For the text-containing cell, return its midpoint in [x, y] coordinate format. 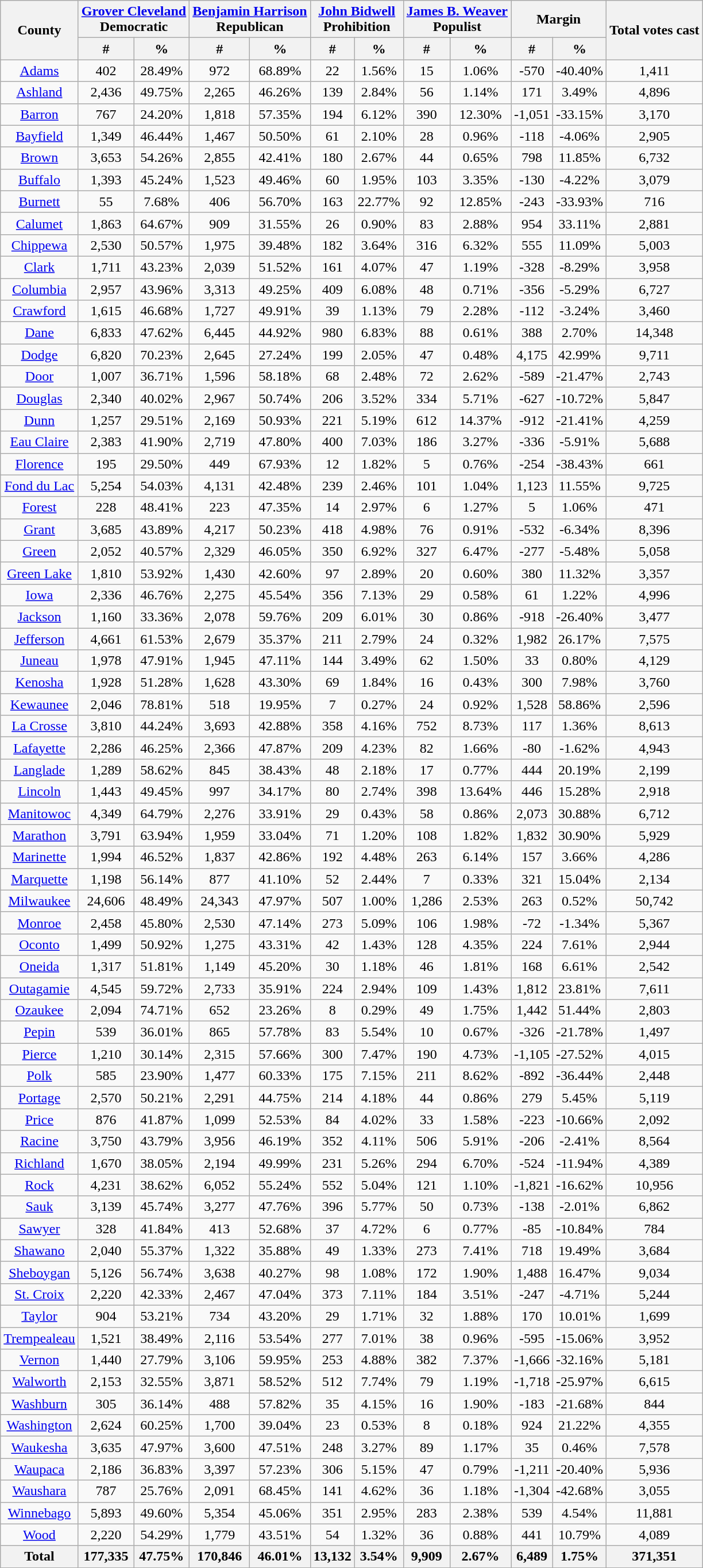
0.88% [480, 1535]
58.62% [162, 770]
30.88% [580, 814]
3,952 [655, 1338]
172 [426, 1272]
2,596 [655, 704]
2,733 [219, 988]
Racine [39, 1141]
4.23% [379, 748]
-42.68% [580, 1491]
23.90% [162, 1076]
144 [332, 661]
98 [332, 1272]
101 [426, 486]
2.95% [379, 1513]
0.79% [480, 1469]
29.51% [162, 420]
2.88% [480, 223]
117 [532, 726]
50 [426, 1207]
County [39, 30]
47.04% [280, 1294]
0.73% [480, 1207]
5.19% [379, 420]
Green Lake [39, 573]
9,711 [655, 355]
58.18% [280, 377]
488 [219, 1404]
35.91% [280, 988]
0.33% [480, 879]
997 [219, 792]
62 [426, 661]
11.85% [580, 158]
Milwaukee [39, 901]
49.60% [162, 1513]
248 [332, 1447]
2,094 [106, 1011]
0.29% [379, 1011]
2.79% [379, 639]
Forest [39, 508]
15 [426, 71]
7.11% [379, 1294]
1,863 [106, 223]
Florence [39, 464]
Brown [39, 158]
Monroe [39, 923]
38.05% [162, 1163]
Marathon [39, 835]
512 [332, 1382]
-1,211 [532, 1469]
0.27% [379, 704]
787 [106, 1491]
2,186 [106, 1469]
1.33% [379, 1250]
Kewaunee [39, 704]
6.14% [480, 857]
-38.43% [580, 464]
42 [332, 944]
2,336 [106, 595]
10 [426, 1032]
-40.40% [580, 71]
518 [219, 704]
5,244 [655, 1294]
1.32% [379, 1535]
49.75% [162, 92]
103 [426, 180]
1,928 [106, 683]
4.15% [379, 1404]
-21.41% [580, 420]
44.24% [162, 726]
39.04% [280, 1426]
1,289 [106, 770]
0.46% [580, 1447]
10,956 [655, 1185]
351 [332, 1513]
1,477 [219, 1076]
68.45% [280, 1491]
6,489 [532, 1557]
-589 [532, 377]
3,079 [655, 180]
2.38% [480, 1513]
Walworth [39, 1382]
51.44% [580, 1011]
7.03% [379, 442]
2,199 [655, 770]
1,596 [219, 377]
3,760 [655, 683]
1.81% [480, 966]
2.74% [379, 792]
43.89% [162, 529]
80 [332, 792]
2,315 [219, 1054]
14 [332, 508]
46.68% [162, 311]
4.48% [379, 857]
43.96% [162, 289]
-183 [532, 1404]
1.13% [379, 311]
0.91% [480, 529]
11,881 [655, 1513]
2,052 [106, 551]
5,254 [106, 486]
33.11% [580, 223]
Waushara [39, 1491]
4.16% [379, 726]
4,231 [106, 1185]
4.72% [379, 1229]
1,727 [219, 311]
Marquette [39, 879]
1,528 [532, 704]
904 [106, 1316]
1,198 [106, 879]
Sauk [39, 1207]
50.57% [162, 245]
Total votes cast [655, 30]
409 [332, 289]
15.28% [580, 792]
2,645 [219, 355]
47.14% [280, 923]
8.62% [480, 1076]
5,688 [655, 442]
121 [426, 1185]
2,153 [106, 1382]
170 [532, 1316]
2.70% [580, 333]
46.01% [280, 1557]
6,445 [219, 333]
7.98% [580, 683]
68.89% [280, 71]
2,265 [219, 92]
-25.97% [580, 1382]
39 [332, 311]
1,628 [219, 683]
5,126 [106, 1272]
37 [332, 1229]
45.74% [162, 1207]
3.35% [480, 180]
46.26% [280, 92]
25.76% [162, 1491]
446 [532, 792]
972 [219, 71]
38.43% [280, 770]
1,994 [106, 857]
6,732 [655, 158]
1,443 [106, 792]
49.25% [280, 289]
64.79% [162, 814]
57.78% [280, 1032]
Winnebago [39, 1513]
Adams [39, 71]
2,944 [655, 944]
0.48% [480, 355]
92 [426, 202]
54.03% [162, 486]
1.36% [580, 726]
72 [426, 377]
40.57% [162, 551]
1,275 [219, 944]
Iowa [39, 595]
4.98% [379, 529]
221 [332, 420]
54.29% [162, 1535]
43.79% [162, 1141]
82 [426, 748]
Marinette [39, 857]
27.79% [162, 1360]
2,855 [219, 158]
279 [532, 1098]
-4.71% [580, 1294]
3,653 [106, 158]
1.27% [480, 508]
844 [655, 1404]
180 [332, 158]
-243 [532, 202]
-130 [532, 180]
-10.66% [580, 1120]
Crawford [39, 311]
1,467 [219, 136]
5.91% [480, 1141]
1.50% [480, 661]
402 [106, 71]
4.73% [480, 1054]
42.41% [280, 158]
6,833 [106, 333]
1,123 [532, 486]
5,119 [655, 1098]
1.08% [379, 1272]
Fond du Lac [39, 486]
16.47% [580, 1272]
1,286 [426, 901]
406 [219, 202]
3.52% [379, 398]
2,340 [106, 398]
68 [332, 377]
57.35% [280, 114]
2,291 [219, 1098]
Dodge [39, 355]
60.25% [162, 1426]
4,175 [532, 355]
-223 [532, 1120]
194 [332, 114]
1.58% [480, 1120]
3,170 [655, 114]
89 [426, 1447]
20 [426, 573]
-21.68% [580, 1404]
-36.44% [580, 1076]
5.77% [379, 1207]
-138 [532, 1207]
-1,105 [532, 1054]
Ashland [39, 92]
7,575 [655, 639]
28.49% [162, 71]
3,871 [219, 1382]
60 [332, 180]
54 [332, 1535]
352 [332, 1141]
26 [332, 223]
5.45% [580, 1098]
6.70% [480, 1163]
239 [332, 486]
24.20% [162, 114]
47.87% [280, 748]
350 [332, 551]
51.28% [162, 683]
36.83% [162, 1469]
2,286 [106, 748]
2,905 [655, 136]
Shawano [39, 1250]
Oneida [39, 966]
767 [106, 114]
-206 [532, 1141]
45.54% [280, 595]
Waukesha [39, 1447]
5,003 [655, 245]
2,092 [655, 1120]
4,996 [655, 595]
661 [655, 464]
2,918 [655, 792]
58.52% [280, 1382]
1.20% [379, 835]
471 [655, 508]
47.35% [280, 508]
2,458 [106, 923]
-15.06% [580, 1338]
0.52% [580, 901]
Buffalo [39, 180]
St. Croix [39, 1294]
171 [532, 92]
17 [426, 770]
1,210 [106, 1054]
2,039 [219, 267]
195 [106, 464]
32.55% [162, 1382]
0.80% [580, 661]
4,129 [655, 661]
2,624 [106, 1426]
-1,666 [532, 1360]
19.49% [580, 1250]
-20.40% [580, 1469]
1.84% [379, 683]
1.56% [379, 71]
43.20% [280, 1316]
32 [426, 1316]
Lincoln [39, 792]
718 [532, 1250]
Rock [39, 1185]
168 [532, 966]
4,943 [655, 748]
390 [426, 114]
46 [426, 966]
Lafayette [39, 748]
1,497 [655, 1032]
-16.62% [580, 1185]
2,881 [655, 223]
1,615 [106, 311]
57.82% [280, 1404]
Washburn [39, 1404]
2.53% [480, 901]
50.74% [280, 398]
42.60% [280, 573]
La Crosse [39, 726]
59.72% [162, 988]
128 [426, 944]
36.71% [162, 377]
-10.72% [580, 398]
980 [332, 333]
7.13% [379, 595]
36.14% [162, 1404]
2,719 [219, 442]
53.54% [280, 1338]
4,349 [106, 814]
1,499 [106, 944]
4.88% [379, 1360]
41.90% [162, 442]
877 [219, 879]
Washington [39, 1426]
5.15% [379, 1469]
55.37% [162, 1250]
4.35% [480, 944]
4.18% [379, 1098]
2,679 [219, 639]
46.25% [162, 748]
50.93% [280, 420]
43.51% [280, 1535]
49.99% [280, 1163]
-627 [532, 398]
-2.41% [580, 1141]
-80 [532, 748]
506 [426, 1141]
2.62% [480, 377]
1,975 [219, 245]
5.26% [379, 1163]
-2.01% [580, 1207]
3.54% [379, 1557]
5.09% [379, 923]
-85 [532, 1229]
6.32% [480, 245]
28 [426, 136]
1,810 [106, 573]
-254 [532, 464]
33.04% [280, 835]
21.22% [580, 1426]
382 [426, 1360]
6,615 [655, 1382]
2,467 [219, 1294]
11.55% [580, 486]
3,477 [655, 617]
78.81% [162, 704]
23.26% [280, 1011]
8,613 [655, 726]
Sheboygan [39, 1272]
35.37% [280, 639]
1.00% [379, 901]
5.54% [379, 1032]
2,276 [219, 814]
206 [332, 398]
2,542 [655, 966]
2,046 [106, 704]
1,711 [106, 267]
97 [332, 573]
5,847 [655, 398]
49.46% [280, 180]
186 [426, 442]
-27.52% [580, 1054]
3,397 [219, 1469]
Barron [39, 114]
43.31% [280, 944]
7.47% [379, 1054]
9,725 [655, 486]
845 [219, 770]
48.41% [162, 508]
1,440 [106, 1360]
1,670 [106, 1163]
1.14% [480, 92]
4,217 [219, 529]
231 [332, 1163]
3.64% [379, 245]
6.61% [580, 966]
Juneau [39, 661]
4.54% [580, 1513]
-1,821 [532, 1185]
1,523 [219, 180]
44.75% [280, 1098]
555 [532, 245]
444 [532, 770]
0.60% [480, 573]
716 [655, 202]
1,521 [106, 1338]
6.08% [379, 289]
41.87% [162, 1120]
-328 [532, 267]
1,812 [532, 988]
19.95% [280, 704]
1,160 [106, 617]
4,131 [219, 486]
22.77% [379, 202]
45.24% [162, 180]
1,349 [106, 136]
1,837 [219, 857]
3,106 [219, 1360]
0.53% [379, 1426]
-356 [532, 289]
9,909 [426, 1557]
1.04% [480, 486]
909 [219, 223]
47.91% [162, 661]
5.71% [480, 398]
400 [332, 442]
4,286 [655, 857]
1,818 [219, 114]
52.53% [280, 1120]
6.47% [480, 551]
356 [332, 595]
-26.40% [580, 617]
Chippewa [39, 245]
4,896 [655, 92]
4.62% [379, 1491]
Door [39, 377]
27.24% [280, 355]
35.88% [280, 1250]
5,893 [106, 1513]
56.14% [162, 879]
23.81% [580, 988]
-118 [532, 136]
8.73% [480, 726]
305 [106, 1404]
-21.78% [580, 1032]
47.80% [280, 442]
2.84% [379, 92]
Total [39, 1557]
34.17% [280, 792]
50.50% [280, 136]
2,570 [106, 1098]
5.04% [379, 1185]
0.61% [480, 333]
33.36% [162, 617]
56 [426, 92]
2,275 [219, 595]
2,116 [219, 1338]
2,967 [219, 398]
4,545 [106, 988]
-33.93% [580, 202]
67.93% [280, 464]
71 [332, 835]
Burnett [39, 202]
2,803 [655, 1011]
214 [332, 1098]
6,820 [106, 355]
585 [106, 1076]
10.79% [580, 1535]
Sawyer [39, 1229]
6.01% [379, 617]
-10.84% [580, 1229]
1,099 [219, 1120]
Richland [39, 1163]
Manitowoc [39, 814]
45.20% [280, 966]
Polk [39, 1076]
2.48% [379, 377]
7.61% [580, 944]
-21.47% [580, 377]
53.21% [162, 1316]
55 [106, 202]
9,034 [655, 1272]
4,015 [655, 1054]
163 [332, 202]
0.67% [480, 1032]
50,742 [655, 901]
51.52% [280, 267]
358 [332, 726]
2.44% [379, 879]
2,366 [219, 748]
4,089 [655, 1535]
2,383 [106, 442]
-247 [532, 1294]
31.55% [280, 223]
42.88% [280, 726]
865 [219, 1032]
10.01% [580, 1316]
7,611 [655, 988]
38 [426, 1338]
7.74% [379, 1382]
388 [532, 333]
2,091 [219, 1491]
Outagamie [39, 988]
2.18% [379, 770]
652 [219, 1011]
2,743 [655, 377]
1.95% [379, 180]
57.66% [280, 1054]
109 [426, 988]
3,810 [106, 726]
3,685 [106, 529]
371,351 [655, 1557]
418 [332, 529]
2.94% [379, 988]
46.05% [280, 551]
413 [219, 1229]
3,956 [219, 1141]
Kenosha [39, 683]
5,936 [655, 1469]
43.23% [162, 267]
3,139 [106, 1207]
5,181 [655, 1360]
784 [655, 1229]
41.10% [280, 879]
-1,051 [532, 114]
612 [426, 420]
0.92% [480, 704]
47.62% [162, 333]
924 [532, 1426]
46.76% [162, 595]
177,335 [106, 1557]
74.71% [162, 1011]
36.01% [162, 1032]
33.91% [280, 814]
Eau Claire [39, 442]
49.91% [280, 311]
1,488 [532, 1272]
Margin [559, 20]
175 [332, 1076]
190 [426, 1054]
161 [332, 267]
50.92% [162, 944]
334 [426, 398]
1,982 [532, 639]
59.76% [280, 617]
38.62% [162, 1185]
12.30% [480, 114]
3,600 [219, 1447]
Pepin [39, 1032]
253 [332, 1360]
Benjamin HarrisonRepublican [250, 20]
192 [332, 857]
45.80% [162, 923]
-8.29% [580, 267]
58.86% [580, 704]
59.95% [280, 1360]
2,436 [106, 92]
64.67% [162, 223]
56.70% [280, 202]
-5.29% [580, 289]
1,007 [106, 377]
14.37% [480, 420]
199 [332, 355]
50.23% [280, 529]
306 [332, 1469]
46.19% [280, 1141]
321 [532, 879]
752 [426, 726]
552 [332, 1185]
6.92% [379, 551]
7.68% [162, 202]
1,393 [106, 180]
2,073 [532, 814]
2.46% [379, 486]
2,448 [655, 1076]
46.52% [162, 857]
2.97% [379, 508]
Price [39, 1120]
2.89% [379, 573]
Ozaukee [39, 1011]
2,040 [106, 1250]
328 [106, 1229]
4.02% [379, 1120]
6,712 [655, 814]
954 [532, 223]
108 [426, 835]
0.58% [480, 595]
6,727 [655, 289]
Green [39, 551]
1.10% [480, 1185]
24,343 [219, 901]
6,862 [655, 1207]
Jefferson [39, 639]
7.41% [480, 1250]
30.14% [162, 1054]
39.48% [280, 245]
294 [426, 1163]
Columbia [39, 289]
-3.24% [580, 311]
3.66% [580, 857]
-1,718 [532, 1382]
44.92% [280, 333]
3,791 [106, 835]
47.51% [280, 1447]
1.22% [580, 595]
12.85% [480, 202]
52 [332, 879]
11.32% [580, 573]
20.19% [580, 770]
5,929 [655, 835]
-72 [532, 923]
2,194 [219, 1163]
2,957 [106, 289]
61.53% [162, 639]
1.98% [480, 923]
42.99% [580, 355]
70.23% [162, 355]
76 [426, 529]
1.17% [480, 1447]
12 [332, 464]
1,700 [219, 1426]
41.84% [162, 1229]
40.02% [162, 398]
13.64% [480, 792]
0.76% [480, 464]
-892 [532, 1076]
50.21% [162, 1098]
0.32% [480, 639]
-326 [532, 1032]
1,257 [106, 420]
228 [106, 508]
-570 [532, 71]
Dunn [39, 420]
69 [332, 683]
798 [532, 158]
Grover ClevelandDemocratic [134, 20]
Jackson [39, 617]
1.88% [480, 1316]
4.07% [379, 267]
-524 [532, 1163]
316 [426, 245]
4,661 [106, 639]
52.68% [280, 1229]
1,832 [532, 835]
-4.22% [580, 180]
45.06% [280, 1513]
24,606 [106, 901]
-32.16% [580, 1360]
277 [332, 1338]
106 [426, 923]
Portage [39, 1098]
373 [332, 1294]
Wood [39, 1535]
Calumet [39, 223]
Grant [39, 529]
-11.94% [580, 1163]
8,396 [655, 529]
1.71% [379, 1316]
-6.34% [580, 529]
3,684 [655, 1250]
48.49% [162, 901]
Bayfield [39, 136]
-912 [532, 420]
88 [426, 333]
Trempealeau [39, 1338]
11.09% [580, 245]
15.04% [580, 879]
-1,304 [532, 1491]
26.17% [580, 639]
38.49% [162, 1338]
-4.06% [580, 136]
3,313 [219, 289]
157 [532, 857]
1,411 [655, 71]
184 [426, 1294]
47.11% [280, 661]
327 [426, 551]
182 [332, 245]
Vernon [39, 1360]
2.28% [480, 311]
139 [332, 92]
James B. WeaverPopulist [457, 20]
7.15% [379, 1076]
56.74% [162, 1272]
46.44% [162, 136]
734 [219, 1316]
42.48% [280, 486]
30.90% [580, 835]
5,367 [655, 923]
1,317 [106, 966]
3,693 [219, 726]
14,348 [655, 333]
-1.62% [580, 748]
3,958 [655, 267]
2,329 [219, 551]
1,779 [219, 1535]
-33.15% [580, 114]
0.90% [379, 223]
7,578 [655, 1447]
47.75% [162, 1557]
4,355 [655, 1426]
1,322 [219, 1250]
0.18% [480, 1426]
2,134 [655, 879]
1.66% [480, 748]
Pierce [39, 1054]
2.05% [379, 355]
Clark [39, 267]
3,277 [219, 1207]
2,169 [219, 420]
3.51% [480, 1294]
Dane [39, 333]
2.10% [379, 136]
22 [332, 71]
54.26% [162, 158]
John BidwellProhibition [357, 20]
43.30% [280, 683]
3,357 [655, 573]
6.83% [379, 333]
380 [532, 573]
5,354 [219, 1513]
29.50% [162, 464]
47.76% [280, 1207]
42.86% [280, 857]
3,750 [106, 1141]
63.94% [162, 835]
1,978 [106, 661]
3,055 [655, 1491]
5,058 [655, 551]
Douglas [39, 398]
-277 [532, 551]
876 [106, 1120]
Taylor [39, 1316]
53.92% [162, 573]
1,430 [219, 573]
449 [219, 464]
51.81% [162, 966]
55.24% [280, 1185]
1,959 [219, 835]
396 [332, 1207]
7.37% [480, 1360]
49.45% [162, 792]
1,699 [655, 1316]
0.65% [480, 158]
-5.91% [580, 442]
6.12% [379, 114]
57.23% [280, 1469]
4,259 [655, 420]
6,052 [219, 1185]
170,846 [219, 1557]
Waupaca [39, 1469]
141 [332, 1491]
-595 [532, 1338]
4.11% [379, 1141]
84 [332, 1120]
223 [219, 508]
1,945 [219, 661]
283 [426, 1513]
7.01% [379, 1338]
13,132 [332, 1557]
3,635 [106, 1447]
Oconto [39, 944]
23 [332, 1426]
441 [532, 1535]
-336 [532, 442]
1,442 [532, 1011]
2,078 [219, 617]
-5.48% [580, 551]
Langlade [39, 770]
-112 [532, 311]
1,149 [219, 966]
3,638 [219, 1272]
8,564 [655, 1141]
42.33% [162, 1294]
3,460 [655, 311]
-532 [532, 529]
507 [332, 901]
-1.34% [580, 923]
-918 [532, 617]
58 [426, 814]
60.33% [280, 1076]
398 [426, 792]
4,389 [655, 1163]
0.71% [480, 289]
40.27% [280, 1272]
